For the text-containing cell, return its midpoint in (x, y) coordinate format. 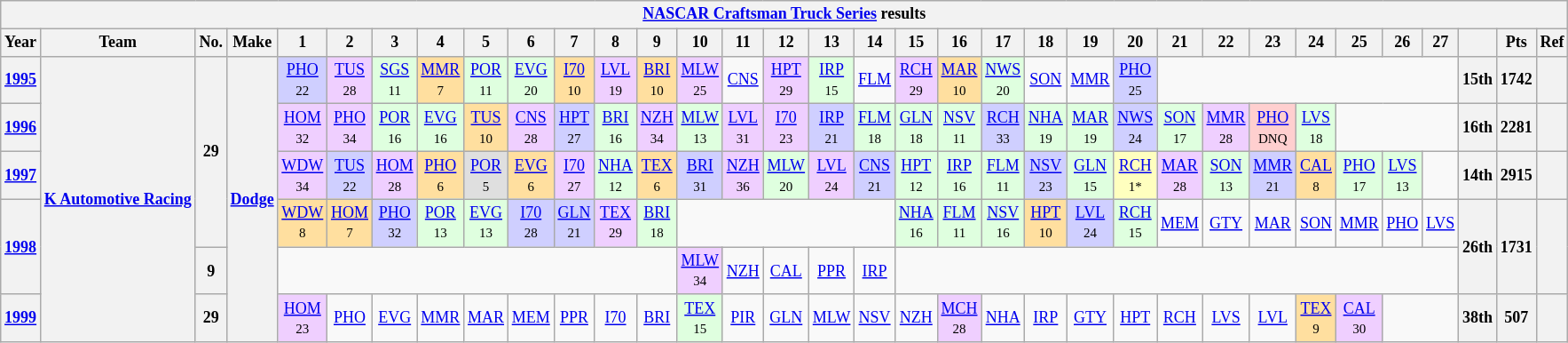
Pts (1516, 43)
I7010 (574, 80)
MAR28 (1180, 175)
MMR28 (1226, 128)
GLN15 (1090, 175)
NHA19 (1046, 128)
LVL31 (743, 128)
I7023 (786, 128)
TEX9 (1317, 318)
TEX6 (657, 175)
NHA16 (916, 223)
POR16 (394, 128)
19 (1090, 43)
SGS11 (394, 80)
NSV16 (1003, 223)
MCH28 (959, 318)
15 (916, 43)
NSV23 (1046, 175)
TEX15 (699, 318)
1742 (1516, 80)
NSV (875, 318)
IRP16 (959, 175)
16 (959, 43)
26th (1478, 247)
13 (831, 43)
IRP15 (831, 80)
22 (1226, 43)
LVL19 (616, 80)
MAR10 (959, 80)
Year (21, 43)
TUS10 (486, 128)
14th (1478, 175)
26 (1402, 43)
CAL (786, 271)
HPT27 (574, 128)
K Automotive Racing (117, 199)
15th (1478, 80)
BRI (657, 318)
1999 (21, 318)
PHODNQ (1273, 128)
MAR19 (1090, 128)
NZH34 (657, 128)
16th (1478, 128)
2 (350, 43)
POR5 (486, 175)
20 (1136, 43)
HOM23 (303, 318)
HPT29 (786, 80)
1996 (21, 128)
4 (440, 43)
EVG20 (531, 80)
MLW13 (699, 128)
CAL8 (1317, 175)
23 (1273, 43)
BRI10 (657, 80)
1998 (21, 247)
GLN21 (574, 223)
3 (394, 43)
MLW25 (699, 80)
EVG (394, 318)
WDW8 (303, 223)
38th (1478, 318)
POR13 (440, 223)
25 (1359, 43)
MLW (831, 318)
BRI31 (699, 175)
RCH1* (1136, 175)
10 (699, 43)
CNS (743, 80)
LVS13 (1402, 175)
TEX29 (616, 223)
I70 (616, 318)
1 (303, 43)
21 (1180, 43)
SON17 (1180, 128)
PHO22 (303, 80)
MLW20 (786, 175)
NZH36 (743, 175)
GLN (786, 318)
NHA (1003, 318)
11 (743, 43)
Make (252, 43)
RCH33 (1003, 128)
PIR (743, 318)
12 (786, 43)
FLM (875, 80)
I7027 (574, 175)
Ref (1552, 43)
17 (1003, 43)
CNS28 (531, 128)
TUS22 (350, 175)
RCH29 (916, 80)
18 (1046, 43)
HOM32 (303, 128)
PHO6 (440, 175)
EVG13 (486, 223)
8 (616, 43)
MMR7 (440, 80)
Team (117, 43)
14 (875, 43)
24 (1317, 43)
MMR21 (1273, 175)
TUS28 (350, 80)
BRI18 (657, 223)
WDW34 (303, 175)
1995 (21, 80)
NASCAR Craftsman Truck Series results (784, 14)
HOM7 (350, 223)
FLM18 (875, 128)
NWS20 (1003, 80)
NHA12 (616, 175)
LVS18 (1317, 128)
IRP21 (831, 128)
1997 (21, 175)
5 (486, 43)
GLN18 (916, 128)
EVG6 (531, 175)
27 (1441, 43)
CAL30 (1359, 318)
CNS21 (875, 175)
6 (531, 43)
2281 (1516, 128)
NWS24 (1136, 128)
HOM28 (394, 175)
HPT (1136, 318)
PHO17 (1359, 175)
2915 (1516, 175)
NSV11 (959, 128)
EVG16 (440, 128)
Dodge (252, 199)
PHO34 (350, 128)
PHO32 (394, 223)
507 (1516, 318)
MLW34 (699, 271)
HPT10 (1046, 223)
HPT12 (916, 175)
7 (574, 43)
I7028 (531, 223)
SON13 (1226, 175)
RCH15 (1136, 223)
PHO25 (1136, 80)
POR11 (486, 80)
LVL (1273, 318)
1731 (1516, 247)
BRI16 (616, 128)
No. (211, 43)
RCH (1180, 318)
